Search for the cell housing the specified text and yield its (x, y) center coordinate. 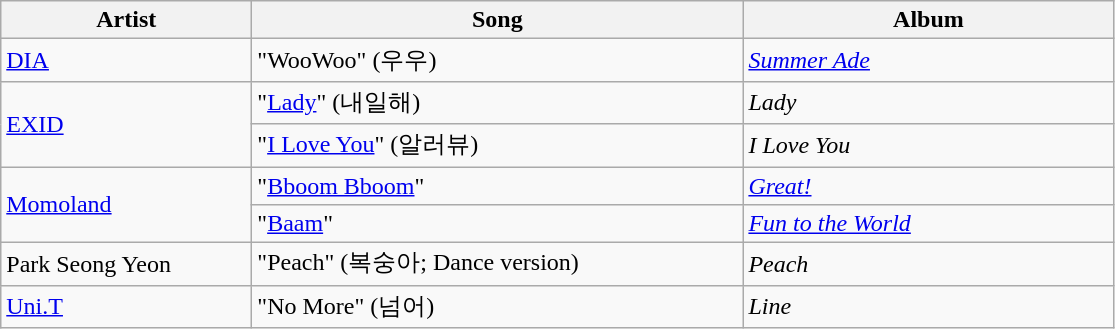
Great! (928, 185)
Peach (928, 264)
"I Love You" (알러뷰) (498, 146)
Artist (126, 20)
I Love You (928, 146)
Album (928, 20)
"Bboom Bboom" (498, 185)
EXID (126, 124)
Momoland (126, 204)
"Lady" (내일해) (498, 102)
"No More" (넘어) (498, 306)
Fun to the World (928, 224)
"Baam" (498, 224)
Lady (928, 102)
Summer Ade (928, 60)
DIA (126, 60)
"Peach" (복숭아; Dance version) (498, 264)
Song (498, 20)
Uni.T (126, 306)
Line (928, 306)
Park Seong Yeon (126, 264)
"WooWoo" (우우) (498, 60)
